Pinpoint the cell where the given text exists, returning its (x, y) midpoint coordinate. 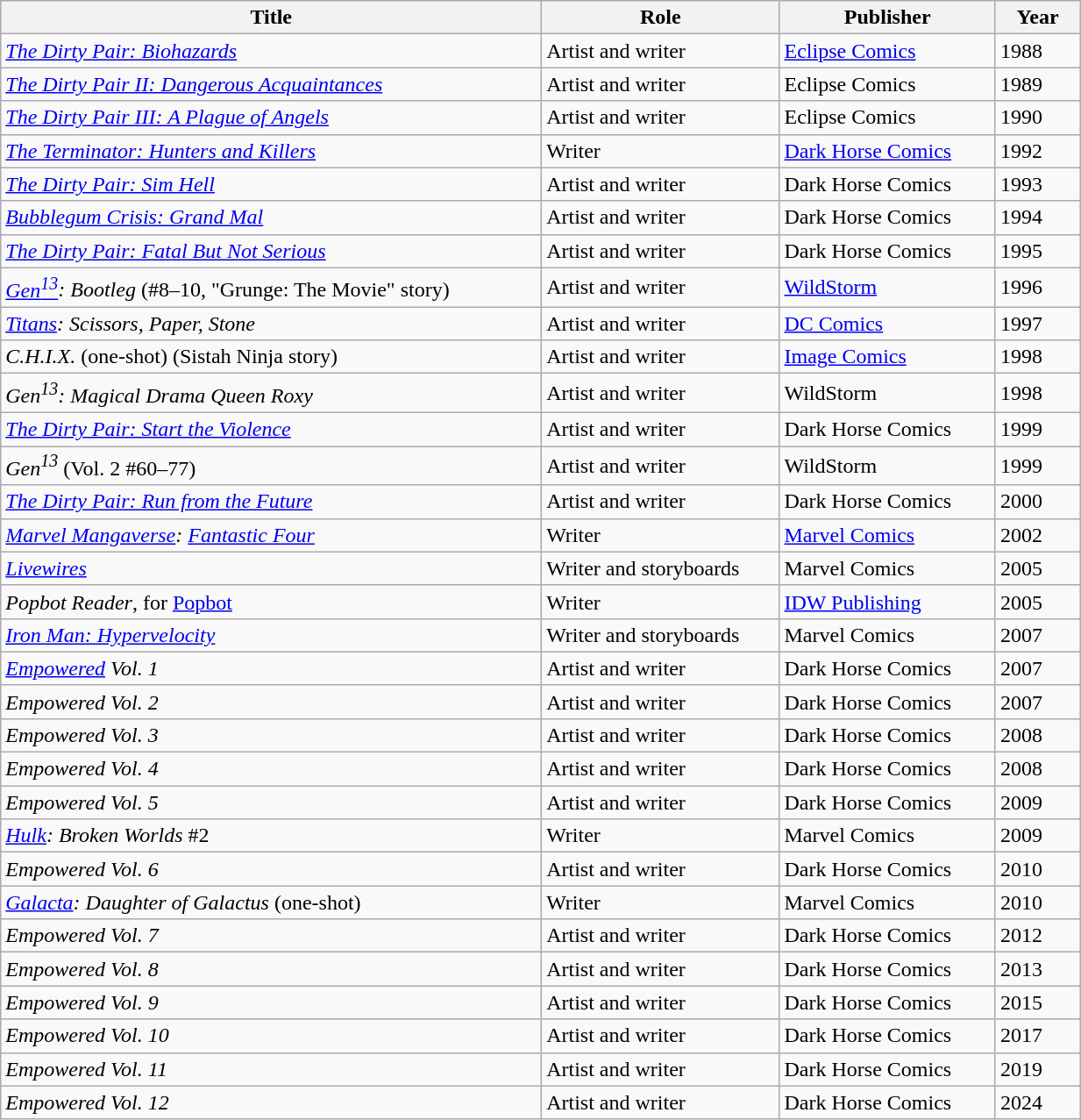
The Dirty Pair: Fatal But Not Serious (272, 251)
2019 (1037, 1069)
Empowered Vol. 12 (272, 1102)
2024 (1037, 1102)
Empowered Vol. 1 (272, 668)
1996 (1037, 288)
Bubblegum Crisis: Grand Mal (272, 218)
Popbot Reader, for Popbot (272, 602)
The Terminator: Hunters and Killers (272, 151)
1994 (1037, 218)
1989 (1037, 84)
Livewires (272, 568)
Empowered Vol. 2 (272, 702)
Iron Man: Hypervelocity (272, 635)
Title (272, 18)
Empowered Vol. 3 (272, 736)
2000 (1037, 502)
Marvel Mangaverse: Fantastic Four (272, 535)
2002 (1037, 535)
Empowered Vol. 10 (272, 1036)
Titans: Scissors, Paper, Stone (272, 324)
Empowered Vol. 7 (272, 936)
The Dirty Pair: Biohazards (272, 51)
1988 (1037, 51)
Empowered Vol. 6 (272, 869)
1995 (1037, 251)
Empowered Vol. 4 (272, 769)
Image Comics (887, 357)
Empowered Vol. 9 (272, 1002)
Galacta: Daughter of Galactus (one-shot) (272, 902)
Empowered Vol. 5 (272, 803)
Hulk: Broken Worlds #2 (272, 836)
Gen13 (Vol. 2 #60–77) (272, 467)
Year (1037, 18)
1993 (1037, 184)
Empowered Vol. 11 (272, 1069)
DC Comics (887, 324)
The Dirty Pair II: Dangerous Acquaintances (272, 84)
Publisher (887, 18)
C.H.I.X. (one-shot) (Sistah Ninja story) (272, 357)
IDW Publishing (887, 602)
The Dirty Pair: Sim Hell (272, 184)
Empowered Vol. 8 (272, 969)
The Dirty Pair: Start the Violence (272, 429)
1990 (1037, 118)
The Dirty Pair III: A Plague of Angels (272, 118)
Gen13: Bootleg (#8–10, "Grunge: The Movie" story) (272, 288)
Role (661, 18)
Gen13: Magical Drama Queen Roxy (272, 393)
The Dirty Pair: Run from the Future (272, 502)
1997 (1037, 324)
2013 (1037, 969)
1992 (1037, 151)
2017 (1037, 1036)
2015 (1037, 1002)
2012 (1037, 936)
